Capture the cell that displays the provided text and extract its [x, y] central coordinate. 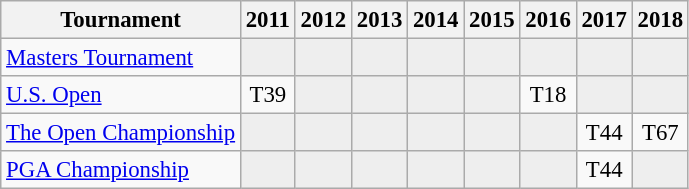
Tournament [121, 20]
2017 [604, 20]
U.S. Open [121, 95]
2011 [268, 20]
Masters Tournament [121, 58]
2015 [492, 20]
2016 [548, 20]
2014 [436, 20]
PGA Championship [121, 170]
T18 [548, 95]
The Open Championship [121, 133]
T39 [268, 95]
2013 [379, 20]
2018 [660, 20]
T67 [660, 133]
2012 [323, 20]
